Return the [X, Y] coordinate for the center point of the cell that contains the specified text.  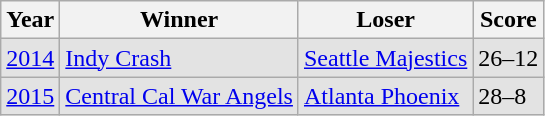
Atlanta Phoenix [385, 96]
26–12 [508, 58]
Score [508, 20]
2014 [30, 58]
Seattle Majestics [385, 58]
Year [30, 20]
Winner [180, 20]
Indy Crash [180, 58]
Loser [385, 20]
2015 [30, 96]
Central Cal War Angels [180, 96]
28–8 [508, 96]
